Locate the cell with the specified text and output its (x, y) center coordinate. 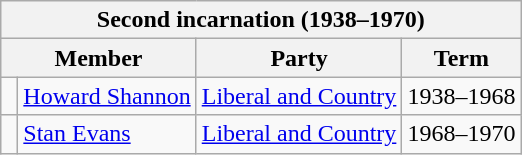
1968–1970 (462, 134)
Member (98, 58)
Second incarnation (1938–1970) (261, 20)
Term (462, 58)
Party (299, 58)
Howard Shannon (107, 96)
Stan Evans (107, 134)
1938–1968 (462, 96)
